Identify which cell holds the provided text, then report its [X, Y] central coordinate. 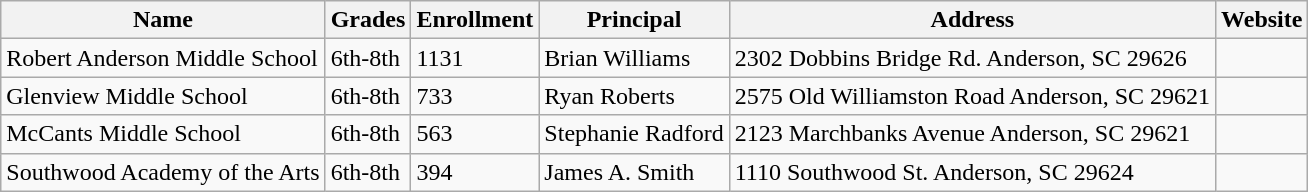
McCants Middle School [163, 134]
Website [1262, 20]
1110 Southwood St. Anderson, SC 29624 [972, 172]
Southwood Academy of the Arts [163, 172]
James A. Smith [634, 172]
Stephanie Radford [634, 134]
2575 Old Williamston Road Anderson, SC 29621 [972, 96]
Robert Anderson Middle School [163, 58]
394 [475, 172]
733 [475, 96]
Ryan Roberts [634, 96]
Name [163, 20]
1131 [475, 58]
Principal [634, 20]
563 [475, 134]
2123 Marchbanks Avenue Anderson, SC 29621 [972, 134]
Brian Williams [634, 58]
Glenview Middle School [163, 96]
Enrollment [475, 20]
Grades [368, 20]
Address [972, 20]
2302 Dobbins Bridge Rd. Anderson, SC 29626 [972, 58]
